Detect which cell encompasses the target text, then output its (x, y) center coordinate. 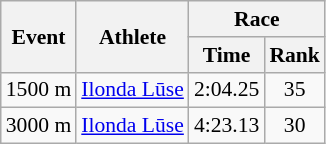
Event (38, 36)
2:04.25 (226, 90)
Race (257, 19)
4:23.13 (226, 126)
Rank (294, 55)
Time (226, 55)
30 (294, 126)
Athlete (132, 36)
35 (294, 90)
1500 m (38, 90)
3000 m (38, 126)
